Provide the [X, Y] coordinate of the cell's center where the given text is located.  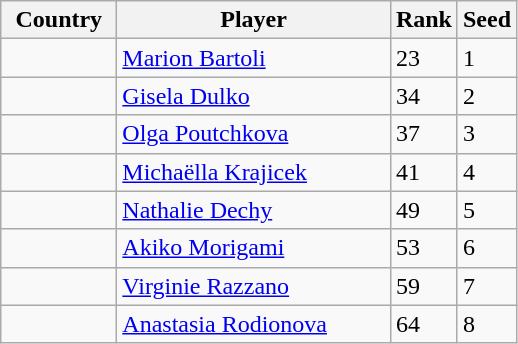
Seed [486, 20]
5 [486, 210]
Michaëlla Krajicek [254, 172]
23 [424, 58]
Gisela Dulko [254, 96]
Country [59, 20]
Akiko Morigami [254, 248]
64 [424, 324]
1 [486, 58]
Virginie Razzano [254, 286]
49 [424, 210]
Nathalie Dechy [254, 210]
37 [424, 134]
34 [424, 96]
Rank [424, 20]
53 [424, 248]
8 [486, 324]
Player [254, 20]
Anastasia Rodionova [254, 324]
6 [486, 248]
4 [486, 172]
Marion Bartoli [254, 58]
Olga Poutchkova [254, 134]
41 [424, 172]
7 [486, 286]
2 [486, 96]
59 [424, 286]
3 [486, 134]
